Extract the (x, y) coordinate from the center of the cell holding the provided text.  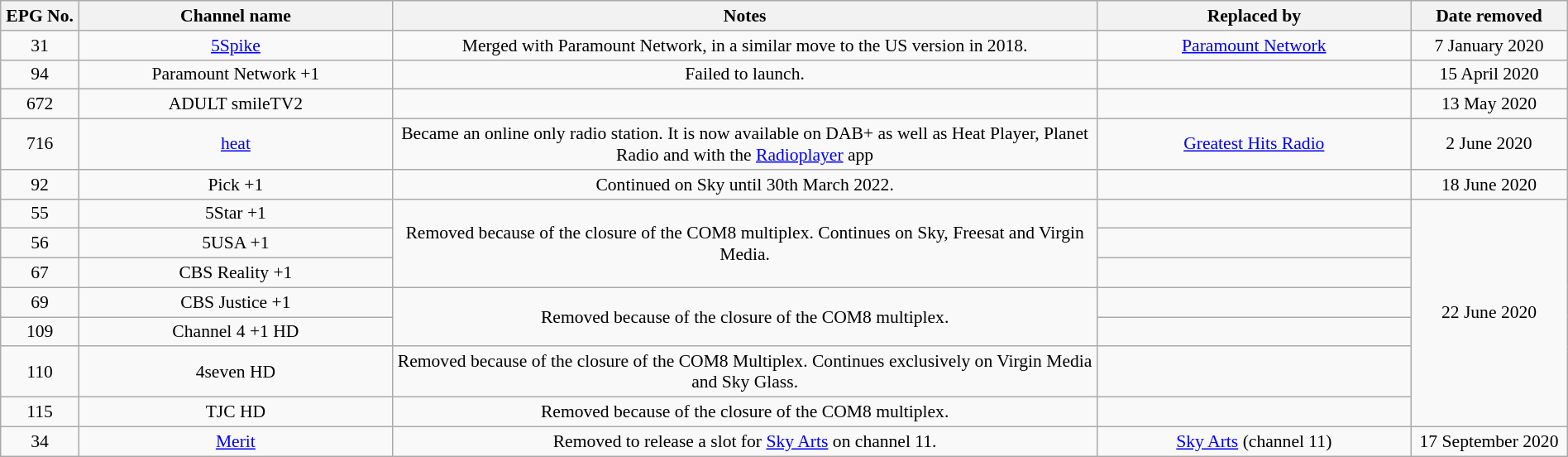
Paramount Network +1 (235, 75)
34 (40, 441)
15 April 2020 (1489, 75)
Channel 4 +1 HD (235, 332)
Date removed (1489, 16)
Became an online only radio station. It is now available on DAB+ as well as Heat Player, Planet Radio and with the Radioplayer app (744, 144)
672 (40, 104)
5Star +1 (235, 214)
Removed to release a slot for Sky Arts on channel 11. (744, 441)
5USA +1 (235, 243)
Continued on Sky until 30th March 2022. (744, 185)
heat (235, 144)
5Spike (235, 46)
4seven HD (235, 373)
109 (40, 332)
7 January 2020 (1489, 46)
13 May 2020 (1489, 104)
TJC HD (235, 412)
Greatest Hits Radio (1254, 144)
Merit (235, 441)
716 (40, 144)
18 June 2020 (1489, 185)
Removed because of the closure of the COM8 multiplex. Continues on Sky, Freesat and Virgin Media. (744, 243)
110 (40, 373)
Merged with Paramount Network, in a similar move to the US version in 2018. (744, 46)
Replaced by (1254, 16)
31 (40, 46)
CBS Justice +1 (235, 302)
ADULT smileTV2 (235, 104)
CBS Reality +1 (235, 273)
69 (40, 302)
55 (40, 214)
17 September 2020 (1489, 441)
EPG No. (40, 16)
Channel name (235, 16)
2 June 2020 (1489, 144)
67 (40, 273)
Sky Arts (channel 11) (1254, 441)
Removed because of the closure of the COM8 Multiplex. Continues exclusively on Virgin Media and Sky Glass. (744, 373)
22 June 2020 (1489, 313)
Failed to launch. (744, 75)
Paramount Network (1254, 46)
115 (40, 412)
92 (40, 185)
Notes (744, 16)
Pick +1 (235, 185)
94 (40, 75)
56 (40, 243)
